For the text-containing cell, return its midpoint in [X, Y] coordinate format. 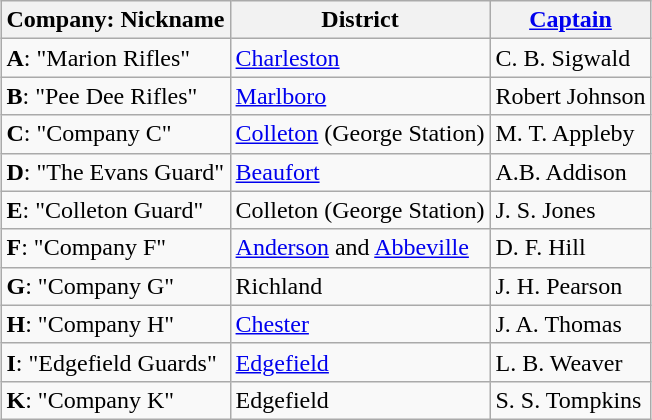
G: "Company G" [116, 286]
C. B. Sigwald [570, 58]
B: "Pee Dee Rifles" [116, 96]
Captain [570, 20]
M. T. Appleby [570, 134]
District [360, 20]
Marlboro [360, 96]
Chester [360, 324]
E: "Colleton Guard" [116, 210]
A: "Marion Rifles" [116, 58]
Robert Johnson [570, 96]
A.B. Addison [570, 172]
C: "Company C" [116, 134]
D: "The Evans Guard" [116, 172]
J. H. Pearson [570, 286]
Richland [360, 286]
Company: Nickname [116, 20]
D. F. Hill [570, 248]
Charleston [360, 58]
Anderson and Abbeville [360, 248]
J. S. Jones [570, 210]
F: "Company F" [116, 248]
I: "Edgefield Guards" [116, 362]
Beaufort [360, 172]
J. A. Thomas [570, 324]
H: "Company H" [116, 324]
L. B. Weaver [570, 362]
K: "Company K" [116, 400]
S. S. Tompkins [570, 400]
